Return the [x, y] coordinate for the center point of the cell that contains the specified text.  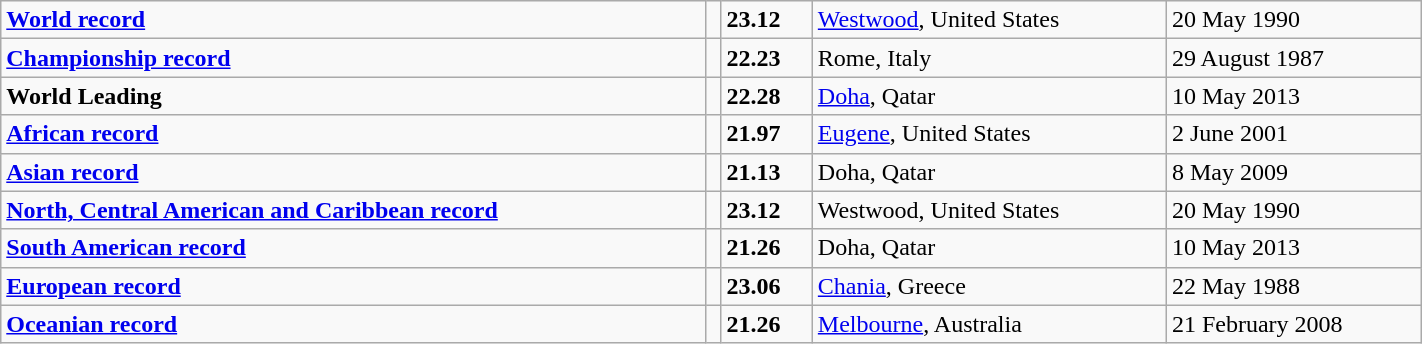
Melbourne, Australia [989, 324]
World record [354, 20]
23.06 [766, 286]
Championship record [354, 58]
African record [354, 134]
Chania, Greece [989, 286]
22.28 [766, 96]
8 May 2009 [1294, 172]
Rome, Italy [989, 58]
21.13 [766, 172]
Oceanian record [354, 324]
2 June 2001 [1294, 134]
21.97 [766, 134]
22.23 [766, 58]
European record [354, 286]
South American record [354, 248]
Eugene, United States [989, 134]
29 August 1987 [1294, 58]
North, Central American and Caribbean record [354, 210]
Asian record [354, 172]
World Leading [354, 96]
21 February 2008 [1294, 324]
22 May 1988 [1294, 286]
